Identify which cell holds the provided text, then report its (x, y) central coordinate. 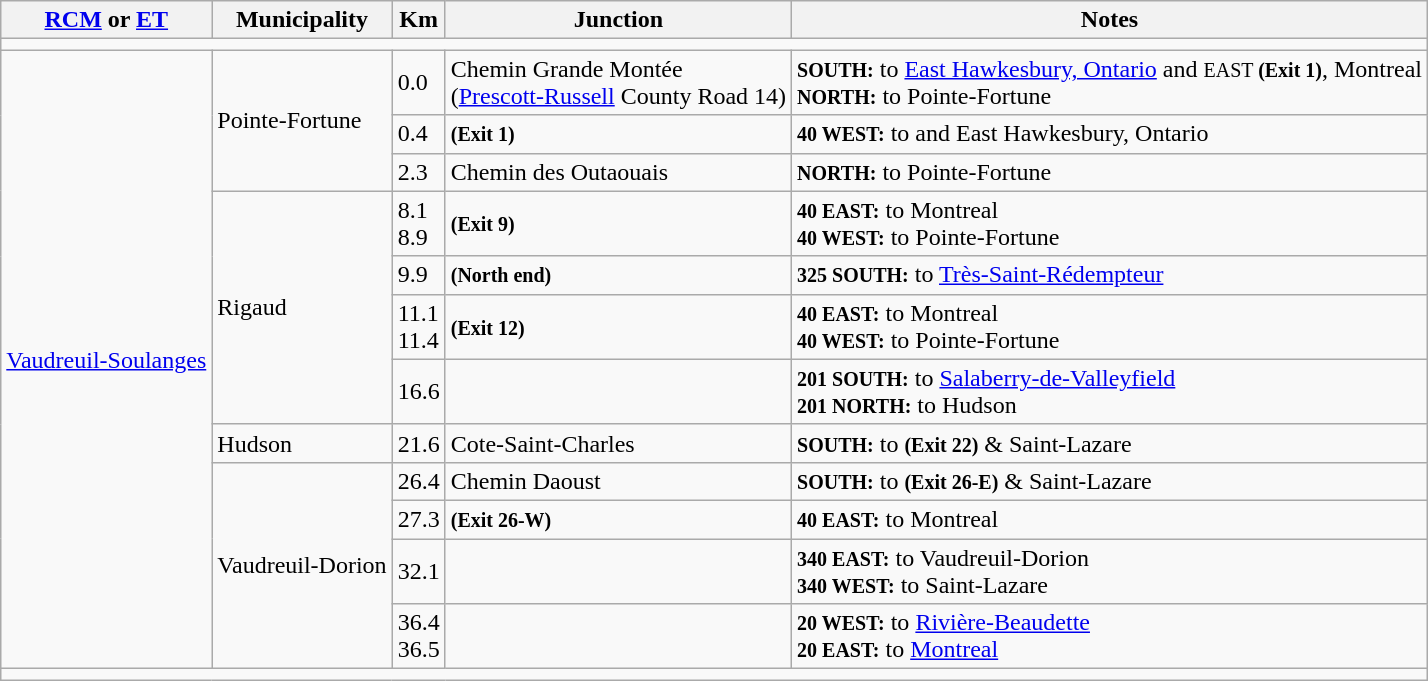
0.0 (418, 82)
0.4 (418, 134)
(Exit 1) (618, 134)
Notes (1110, 20)
(Exit 9) (618, 224)
RCM or ET (106, 20)
340 EAST: to Vaudreuil-Dorion 340 WEST: to Saint-Lazare (1110, 570)
(North end) (618, 275)
Chemin des Outaouais (618, 172)
Chemin Daoust (618, 481)
Vaudreuil-Dorion (302, 565)
SOUTH: to (Exit 22) & Saint-Lazare (1110, 443)
Junction (618, 20)
(Exit 26-W) (618, 519)
Km (418, 20)
SOUTH: to (Exit 26-E) & Saint-Lazare (1110, 481)
26.4 (418, 481)
NORTH: to Pointe-Fortune (1110, 172)
Vaudreuil-Soulanges (106, 360)
20 WEST: to Rivière-Beaudette 20 EAST: to Montreal (1110, 636)
8.1 8.9 (418, 224)
40 EAST: to Montreal (1110, 519)
2.3 (418, 172)
Pointe-Fortune (302, 120)
16.6 (418, 392)
Hudson (302, 443)
32.1 (418, 570)
Rigaud (302, 308)
40 WEST: to and East Hawkesbury, Ontario (1110, 134)
21.6 (418, 443)
Cote-Saint-Charles (618, 443)
11.1 11.4 (418, 326)
36.4 36.5 (418, 636)
Municipality (302, 20)
27.3 (418, 519)
Chemin Grande Montée(Prescott-Russell County Road 14) (618, 82)
325 SOUTH: to Très-Saint-Rédempteur (1110, 275)
9.9 (418, 275)
(Exit 12) (618, 326)
SOUTH: to East Hawkesbury, Ontario and EAST (Exit 1), Montreal NORTH: to Pointe-Fortune (1110, 82)
201 SOUTH: to Salaberry-de-Valleyfield 201 NORTH: to Hudson (1110, 392)
